Determine the (x, y) coordinate at the center of the cell enclosing the given text.  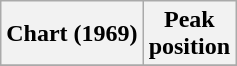
Chart (1969) (72, 34)
Peakposition (189, 34)
